Pinpoint the cell where the given text exists, returning its [x, y] midpoint coordinate. 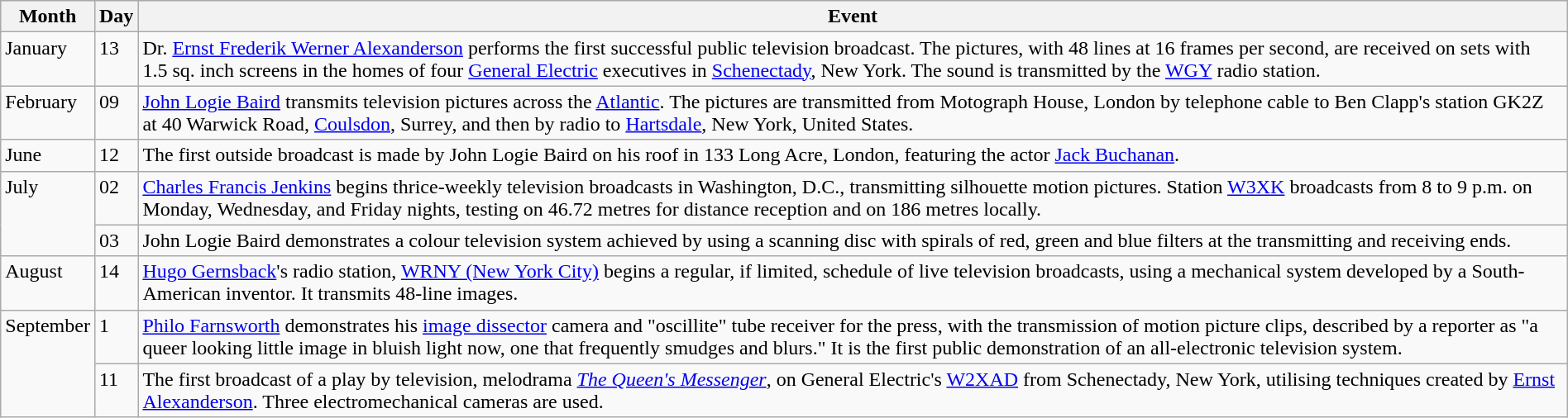
June [48, 155]
August [48, 283]
02 [116, 198]
February [48, 112]
03 [116, 240]
January [48, 59]
July [48, 213]
11 [116, 390]
1 [116, 337]
September [48, 363]
Month [48, 17]
Day [116, 17]
The first outside broadcast is made by John Logie Baird on his roof in 133 Long Acre, London, featuring the actor Jack Buchanan. [853, 155]
09 [116, 112]
13 [116, 59]
14 [116, 283]
Event [853, 17]
12 [116, 155]
